For the text-containing cell, return its midpoint in (x, y) coordinate format. 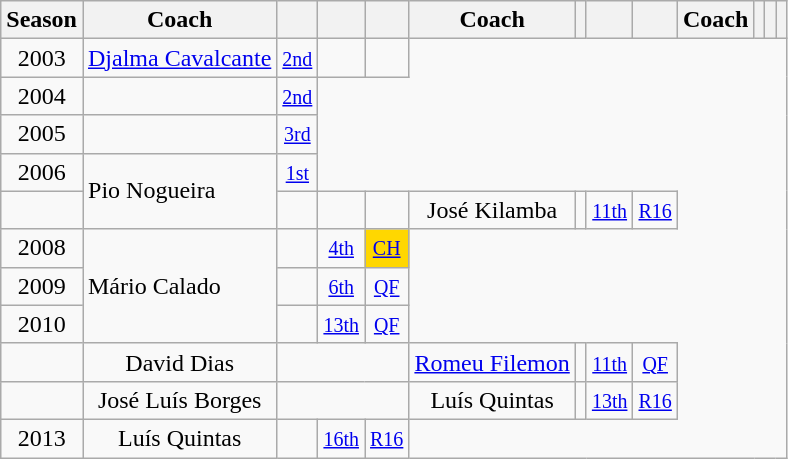
2013 (42, 438)
2004 (42, 96)
2005 (42, 134)
Djalma Cavalcante (179, 58)
2010 (42, 324)
2003 (42, 58)
4th (342, 248)
José Kilamba (492, 210)
2008 (42, 248)
José Luís Borges (179, 400)
David Dias (179, 362)
Pio Nogueira (179, 191)
6th (342, 286)
3rd (298, 134)
Mário Calado (179, 286)
2009 (42, 286)
1st (298, 172)
16th (342, 438)
Season (42, 20)
2006 (42, 172)
Romeu Filemon (492, 362)
CH (386, 248)
